Return [x, y] of the center of cell containing provided text 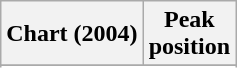
Chart (2004) [72, 34]
Peakposition [189, 34]
